Find where the given text appears and provide that cell's center as [x, y] coordinate. 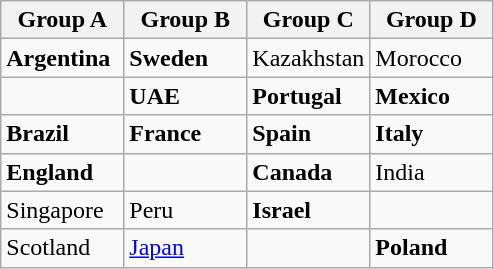
England [62, 172]
Morocco [432, 58]
Spain [308, 134]
Brazil [62, 134]
Kazakhstan [308, 58]
UAE [186, 96]
Singapore [62, 210]
Group D [432, 20]
Group A [62, 20]
India [432, 172]
Italy [432, 134]
Group B [186, 20]
Peru [186, 210]
Group C [308, 20]
Poland [432, 248]
Mexico [432, 96]
Sweden [186, 58]
Scotland [62, 248]
Israel [308, 210]
Portugal [308, 96]
Canada [308, 172]
France [186, 134]
Argentina [62, 58]
Japan [186, 248]
